Extract the (x, y) coordinate from the center of the cell holding the provided text.  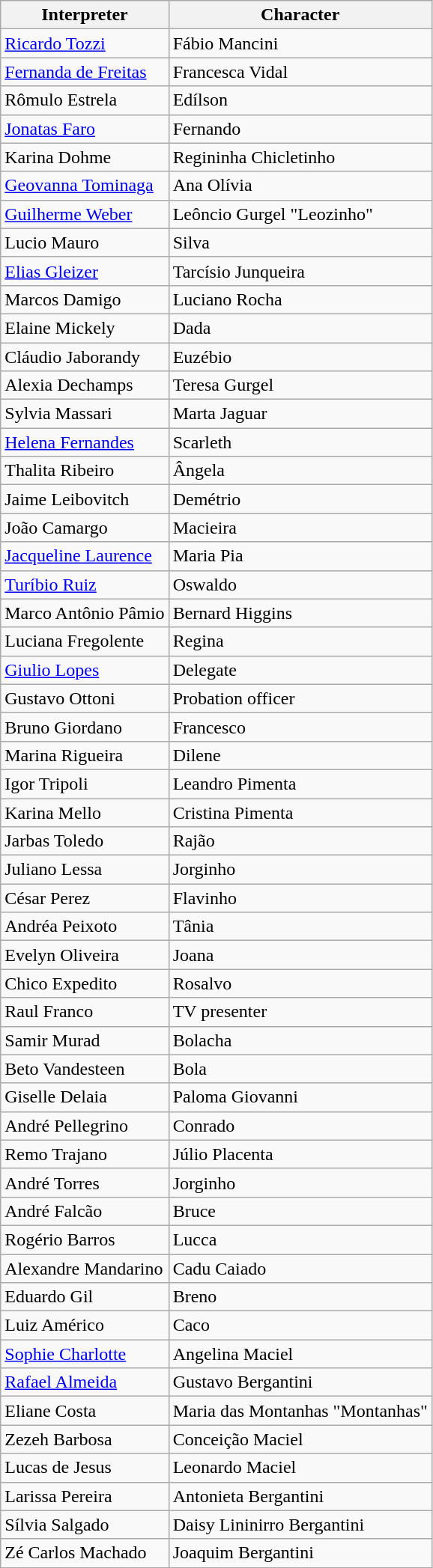
Francesco (300, 727)
Silva (300, 242)
Interpreter (85, 15)
Andréa Peixoto (85, 927)
Geovanna Tominaga (85, 186)
Leôncio Gurgel "Leozinho" (300, 214)
Paloma Giovanni (300, 1097)
Bruce (300, 1211)
Jacqueline Laurence (85, 556)
Cláudio Jaborandy (85, 357)
Eduardo Gil (85, 1297)
Ricardo Tozzi (85, 43)
Breno (300, 1297)
Guilherme Weber (85, 214)
Ana Olívia (300, 186)
Fábio Mancini (300, 43)
André Pellegrino (85, 1126)
André Torres (85, 1183)
Jonatas Faro (85, 129)
Marta Jaguar (300, 414)
Maria Pia (300, 556)
Regina (300, 641)
Tânia (300, 927)
Daisy Lininirro Bergantini (300, 1525)
Lucca (300, 1239)
Luciano Rocha (300, 299)
Dilene (300, 755)
Giulio Lopes (85, 670)
Alexandre Mandarino (85, 1269)
Antonieta Bergantini (300, 1496)
Rosalvo (300, 983)
Sílvia Salgado (85, 1525)
Karina Dohme (85, 157)
Maria das Montanhas "Montanhas" (300, 1411)
Francesca Vidal (300, 72)
Zé Carlos Machado (85, 1553)
Giselle Delaia (85, 1097)
Teresa Gurgel (300, 385)
Bernard Higgins (300, 613)
Bola (300, 1069)
Delegate (300, 670)
Ângela (300, 471)
Macieira (300, 528)
Sylvia Massari (85, 414)
Juliano Lessa (85, 870)
Tarcísio Junqueira (300, 271)
Cadu Caiado (300, 1269)
Raul Franco (85, 1012)
Gustavo Bergantini (300, 1382)
João Camargo (85, 528)
Conrado (300, 1126)
César Perez (85, 898)
Conceição Maciel (300, 1439)
Marcos Damigo (85, 299)
Leandro Pimenta (300, 784)
Fernanda de Freitas (85, 72)
Samir Murad (85, 1040)
Angelina Maciel (300, 1354)
Bruno Giordano (85, 727)
Jaime Leibovitch (85, 499)
Zezeh Barbosa (85, 1439)
Lucio Mauro (85, 242)
André Falcão (85, 1211)
Rafael Almeida (85, 1382)
Oswaldo (300, 585)
Marco Antônio Pâmio (85, 613)
Jarbas Toledo (85, 841)
Elaine Mickely (85, 328)
Euzébio (300, 357)
Evelyn Oliveira (85, 955)
Remo Trajano (85, 1154)
Elias Gleizer (85, 271)
Cristina Pimenta (300, 812)
Chico Expedito (85, 983)
Helena Fernandes (85, 442)
Joaquim Bergantini (300, 1553)
Edílson (300, 100)
Karina Mello (85, 812)
Rômulo Estrela (85, 100)
Caco (300, 1326)
Bolacha (300, 1040)
Larissa Pereira (85, 1496)
Demétrio (300, 499)
Lucas de Jesus (85, 1468)
Eliane Costa (85, 1411)
Rajão (300, 841)
TV presenter (300, 1012)
Joana (300, 955)
Luciana Fregolente (85, 641)
Regininha Chicletinho (300, 157)
Flavinho (300, 898)
Probation officer (300, 698)
Rogério Barros (85, 1239)
Scarleth (300, 442)
Alexia Dechamps (85, 385)
Luiz Américo (85, 1326)
Marina Rigueira (85, 755)
Character (300, 15)
Igor Tripoli (85, 784)
Beto Vandesteen (85, 1069)
Júlio Placenta (300, 1154)
Thalita Ribeiro (85, 471)
Gustavo Ottoni (85, 698)
Dada (300, 328)
Sophie Charlotte (85, 1354)
Fernando (300, 129)
Turíbio Ruiz (85, 585)
Leonardo Maciel (300, 1468)
